Locate the cell with the specified text and output its [x, y] center coordinate. 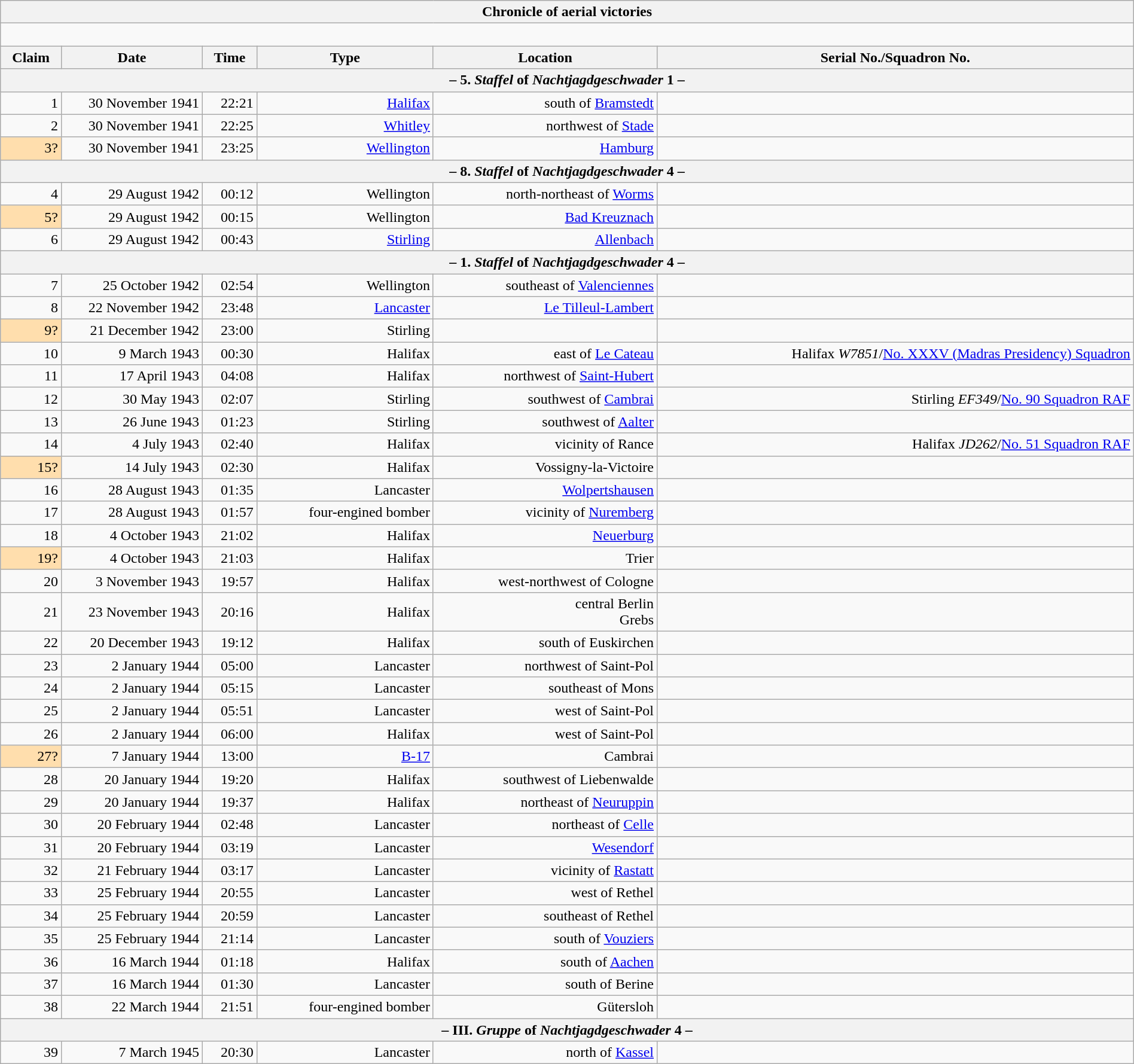
Claim [31, 57]
02:30 [230, 467]
23 November 1943 [132, 611]
20:59 [230, 916]
24 [31, 688]
vicinity of Rastatt [545, 870]
north-northeast of Worms [545, 194]
25 [31, 711]
19:37 [230, 802]
Cambrai [545, 757]
southwest of Cambrai [545, 399]
southeast of Mons [545, 688]
22:21 [230, 103]
northwest of Saint-Pol [545, 666]
19:57 [230, 581]
37 [31, 984]
northeast of Celle [545, 825]
19:20 [230, 779]
Trier [545, 558]
23:48 [230, 308]
6 [31, 239]
21:02 [230, 535]
7 [31, 285]
south of Berine [545, 984]
30 May 1943 [132, 399]
13 [31, 422]
28 [31, 779]
02:54 [230, 285]
southeast of Valenciennes [545, 285]
14 July 1943 [132, 467]
– III. Gruppe of Nachtjagdgeschwader 4 – [567, 1029]
Chronicle of aerial victories [567, 12]
4 July 1943 [132, 444]
23:00 [230, 331]
– 5. Staffel of Nachtjagdgeschwader 1 – [567, 80]
north of Kassel [545, 1053]
03:17 [230, 870]
northeast of Neuruppin [545, 802]
Wesendorf [545, 847]
04:08 [230, 376]
– 1. Staffel of Nachtjagdgeschwader 4 – [567, 262]
01:57 [230, 513]
21:51 [230, 1007]
Halifax W7851/No. XXXV (Madras Presidency) Squadron [896, 353]
22 [31, 642]
3 November 1943 [132, 581]
5? [31, 217]
00:15 [230, 217]
Serial No./Squadron No. [896, 57]
16 [31, 490]
Stirling EF349/No. 90 Squadron RAF [896, 399]
31 [31, 847]
05:51 [230, 711]
01:30 [230, 984]
4 [31, 194]
25 October 1942 [132, 285]
east of Le Cateau [545, 353]
south of Aachen [545, 961]
05:00 [230, 666]
22 March 1944 [132, 1007]
8 [31, 308]
38 [31, 1007]
17 April 1943 [132, 376]
22 November 1942 [132, 308]
20:16 [230, 611]
23:25 [230, 148]
Le Tilleul-Lambert [545, 308]
17 [31, 513]
21 December 1942 [132, 331]
Hamburg [545, 148]
02:07 [230, 399]
northwest of Saint-Hubert [545, 376]
21:14 [230, 938]
vicinity of Nuremberg [545, 513]
– 8. Staffel of Nachtjagdgeschwader 4 – [567, 171]
southeast of Rethel [545, 916]
Date [132, 57]
02:40 [230, 444]
22:25 [230, 126]
19:12 [230, 642]
06:00 [230, 734]
19? [31, 558]
south of Vouziers [545, 938]
29 [31, 802]
20 [31, 581]
Type [345, 57]
26 [31, 734]
00:43 [230, 239]
14 [31, 444]
02:48 [230, 825]
west of Rethel [545, 893]
Time [230, 57]
Gütersloh [545, 1007]
35 [31, 938]
Vossigny-la-Victoire [545, 467]
10 [31, 353]
33 [31, 893]
Halifax JD262/No. 51 Squadron RAF [896, 444]
B-17 [345, 757]
1 [31, 103]
32 [31, 870]
Bad Kreuznach [545, 217]
34 [31, 916]
13:00 [230, 757]
11 [31, 376]
south of Euskirchen [545, 642]
3? [31, 148]
7 March 1945 [132, 1053]
01:23 [230, 422]
21:03 [230, 558]
southwest of Liebenwalde [545, 779]
21 February 1944 [132, 870]
Allenbach [545, 239]
9 March 1943 [132, 353]
01:35 [230, 490]
01:18 [230, 961]
vicinity of Rance [545, 444]
Neuerburg [545, 535]
30 [31, 825]
20 December 1943 [132, 642]
00:12 [230, 194]
27? [31, 757]
south of Bramstedt [545, 103]
12 [31, 399]
00:30 [230, 353]
9? [31, 331]
05:15 [230, 688]
Whitley [345, 126]
2 [31, 126]
21 [31, 611]
7 January 1944 [132, 757]
23 [31, 666]
20:55 [230, 893]
26 June 1943 [132, 422]
15? [31, 467]
18 [31, 535]
Location [545, 57]
northwest of Stade [545, 126]
west-northwest of Cologne [545, 581]
39 [31, 1053]
03:19 [230, 847]
20:30 [230, 1053]
central BerlinGrebs [545, 611]
36 [31, 961]
southwest of Aalter [545, 422]
Wolpertshausen [545, 490]
